Output the (X, Y) coordinate of the center of the cell containing the given text.  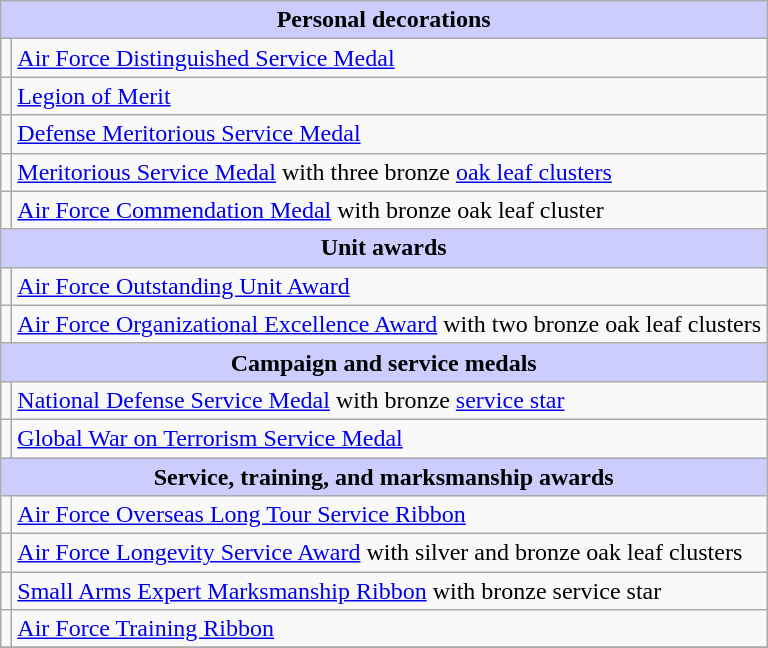
Service, training, and marksmanship awards (384, 477)
Defense Meritorious Service Medal (390, 134)
Global War on Terrorism Service Medal (390, 438)
Air Force Longevity Service Award with silver and bronze oak leaf clusters (390, 553)
Air Force Outstanding Unit Award (390, 286)
Unit awards (384, 248)
Air Force Overseas Long Tour Service Ribbon (390, 515)
Meritorious Service Medal with three bronze oak leaf clusters (390, 172)
Legion of Merit (390, 96)
Campaign and service medals (384, 362)
Air Force Commendation Medal with bronze oak leaf cluster (390, 210)
Personal decorations (384, 20)
Small Arms Expert Marksmanship Ribbon with bronze service star (390, 591)
National Defense Service Medal with bronze service star (390, 400)
Air Force Organizational Excellence Award with two bronze oak leaf clusters (390, 324)
Air Force Training Ribbon (390, 629)
Air Force Distinguished Service Medal (390, 58)
